From the cell containing the given text, extract its center point as (X, Y) coordinate. 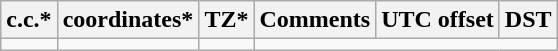
UTC offset (438, 20)
c.c.* (29, 20)
Comments (315, 20)
TZ* (226, 20)
coordinates* (128, 20)
DST (528, 20)
